Detect which cell encompasses the target text, then output its [X, Y] center coordinate. 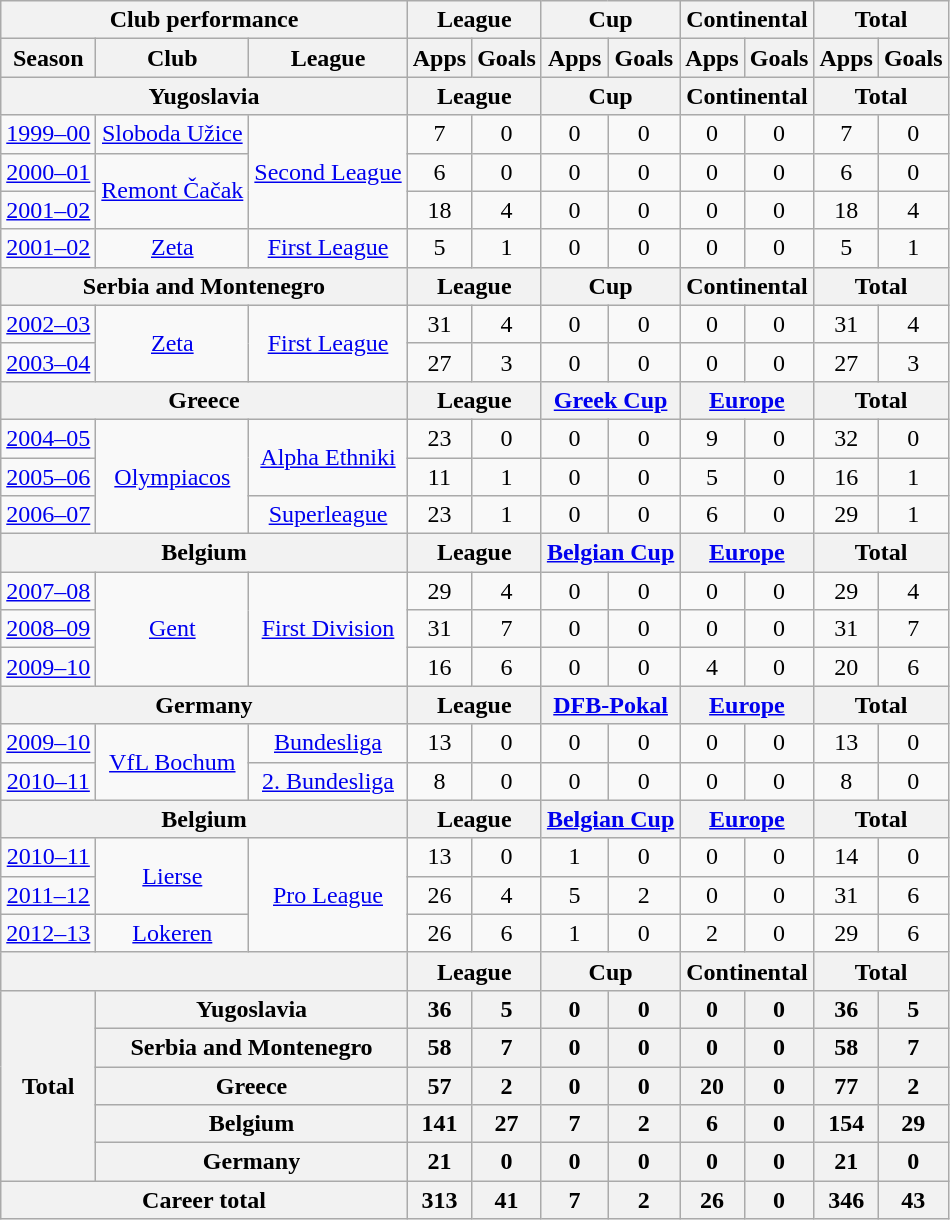
2005–06 [48, 477]
2011–12 [48, 895]
Greek Cup [610, 400]
2004–05 [48, 438]
Remont Čačak [172, 191]
9 [712, 438]
Pro League [328, 895]
Alpha Ethniki [328, 457]
346 [846, 1200]
154 [846, 1124]
Olympiacos [172, 476]
VfL Bochum [172, 762]
2012–13 [48, 933]
Season [48, 58]
2002–03 [48, 324]
2007–08 [48, 591]
First Division [328, 629]
57 [439, 1085]
313 [439, 1200]
2008–09 [48, 629]
14 [846, 857]
Career total [204, 1200]
Gent [172, 629]
32 [846, 438]
43 [913, 1200]
DFB-Pokal [610, 705]
Club [172, 58]
Lokeren [172, 933]
Superleague [328, 515]
Bundesliga [328, 743]
2006–07 [48, 515]
1999–00 [48, 134]
2. Bundesliga [328, 781]
41 [507, 1200]
Second League [328, 172]
77 [846, 1085]
Sloboda Užice [172, 134]
Club performance [204, 20]
2003–04 [48, 362]
141 [439, 1124]
2000–01 [48, 172]
Lierse [172, 876]
11 [439, 477]
